Search for the cell housing the specified text and yield its [X, Y] center coordinate. 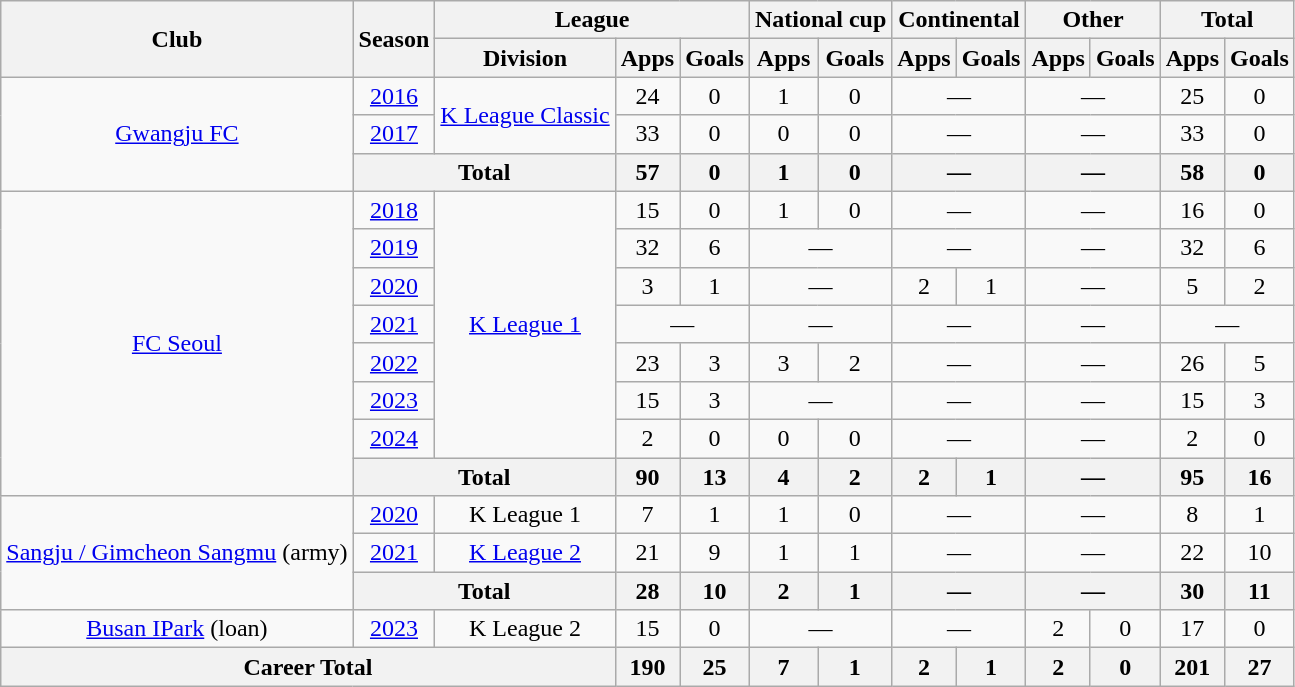
Other [1093, 20]
8 [1192, 515]
Gwangju FC [177, 134]
Club [177, 39]
2024 [394, 438]
Career Total [308, 667]
26 [1192, 362]
Season [394, 39]
58 [1192, 172]
2022 [394, 362]
2017 [394, 134]
13 [715, 477]
22 [1192, 553]
21 [647, 553]
28 [647, 591]
FC Seoul [177, 343]
201 [1192, 667]
K League Classic [525, 115]
90 [647, 477]
2018 [394, 210]
95 [1192, 477]
Continental [959, 20]
Busan IPark (loan) [177, 629]
4 [783, 477]
National cup [820, 20]
Sangju / Gimcheon Sangmu (army) [177, 553]
11 [1260, 591]
27 [1260, 667]
30 [1192, 591]
League [592, 20]
23 [647, 362]
9 [715, 553]
Division [525, 58]
24 [647, 96]
190 [647, 667]
17 [1192, 629]
2016 [394, 96]
2019 [394, 248]
57 [647, 172]
